Pinpoint the cell where the given text exists, returning its [X, Y] midpoint coordinate. 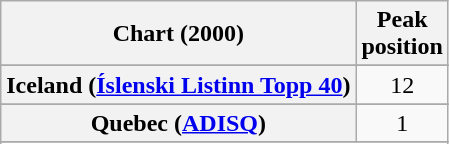
Peakposition [402, 34]
Iceland (Íslenski Listinn Topp 40) [178, 85]
12 [402, 85]
1 [402, 123]
Chart (2000) [178, 34]
Quebec (ADISQ) [178, 123]
